Capture the cell that displays the provided text and extract its (X, Y) central coordinate. 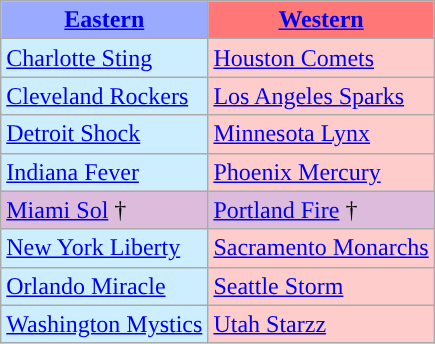
Phoenix Mercury (321, 172)
Orlando Miracle (104, 286)
New York Liberty (104, 248)
Seattle Storm (321, 286)
Minnesota Lynx (321, 134)
Miami Sol † (104, 210)
Detroit Shock (104, 134)
Charlotte Sting (104, 58)
Portland Fire † (321, 210)
Houston Comets (321, 58)
Los Angeles Sparks (321, 96)
Indiana Fever (104, 172)
Western (321, 20)
Cleveland Rockers (104, 96)
Utah Starzz (321, 324)
Eastern (104, 20)
Washington Mystics (104, 324)
Sacramento Monarchs (321, 248)
